Scan for the cell matching the given text and deliver its (X, Y) coordinate at center. 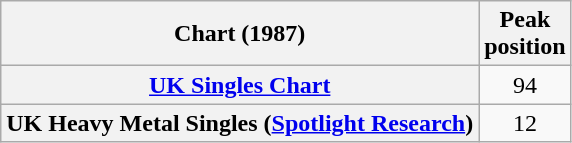
94 (525, 85)
UK Singles Chart (240, 85)
12 (525, 123)
UK Heavy Metal Singles (Spotlight Research) (240, 123)
Peakposition (525, 34)
Chart (1987) (240, 34)
